For the text-containing cell, return its midpoint in (X, Y) coordinate format. 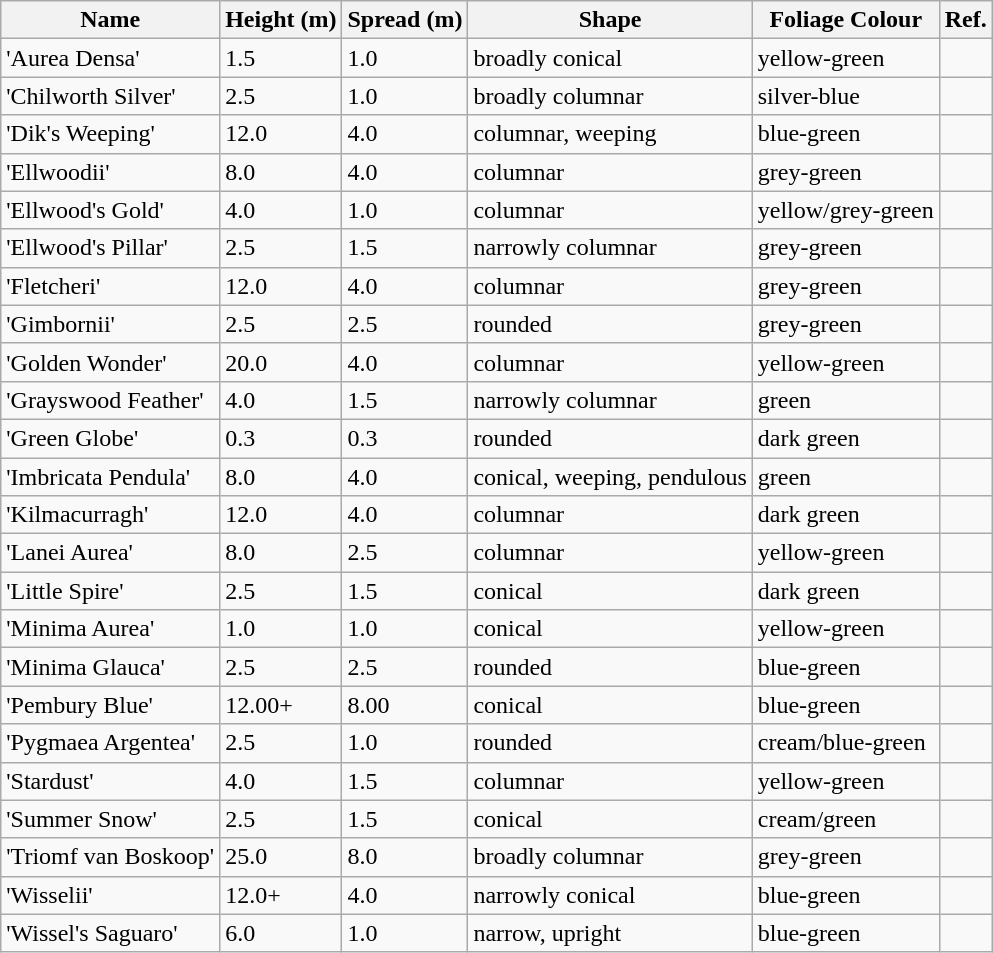
'Kilmacurragh' (110, 515)
'Golden Wonder' (110, 362)
silver-blue (846, 96)
Foliage Colour (846, 20)
'Wisselii' (110, 895)
conical, weeping, pendulous (610, 477)
Name (110, 20)
'Green Globe' (110, 438)
'Aurea Densa' (110, 58)
8.00 (405, 705)
'Imbricata Pendula' (110, 477)
Height (m) (281, 20)
'Pembury Blue' (110, 705)
broadly conical (610, 58)
narrow, upright (610, 933)
'Minima Glauca' (110, 667)
Ref. (966, 20)
narrowly conical (610, 895)
yellow/grey-green (846, 210)
cream/blue-green (846, 743)
12.00+ (281, 705)
'Chilworth Silver' (110, 96)
Spread (m) (405, 20)
'Summer Snow' (110, 819)
'Ellwood's Pillar' (110, 248)
'Stardust' (110, 781)
25.0 (281, 857)
'Lanei Aurea' (110, 553)
'Triomf van Boskoop' (110, 857)
'Minima Aurea' (110, 629)
'Dik's Weeping' (110, 134)
'Little Spire' (110, 591)
6.0 (281, 933)
20.0 (281, 362)
12.0+ (281, 895)
Shape (610, 20)
'Wissel's Saguaro' (110, 933)
'Fletcheri' (110, 286)
cream/green (846, 819)
'Gimbornii' (110, 324)
'Grayswood Feather' (110, 400)
columnar, weeping (610, 134)
'Ellwood's Gold' (110, 210)
'Ellwoodii' (110, 172)
'Pygmaea Argentea' (110, 743)
